Locate the cell with the specified text and output its [X, Y] center coordinate. 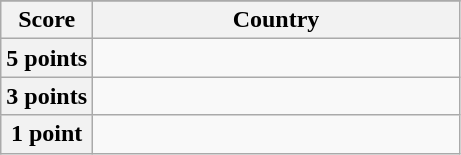
5 points [47, 58]
Country [276, 20]
Score [47, 20]
3 points [47, 96]
1 point [47, 134]
